Determine the [x, y] coordinate at the center of the cell enclosing the given text.  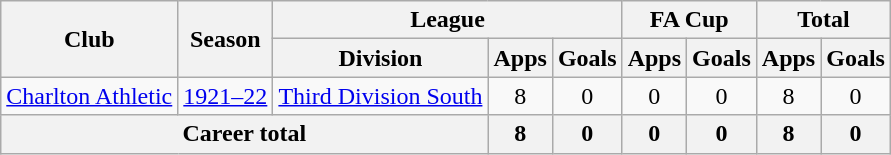
Career total [244, 134]
Club [90, 39]
Total [823, 20]
1921–22 [226, 96]
Third Division South [380, 96]
League [448, 20]
Division [380, 58]
Season [226, 39]
Charlton Athletic [90, 96]
FA Cup [689, 20]
